Locate the cell with the specified text and output its (X, Y) center coordinate. 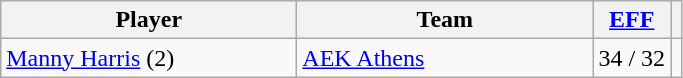
Manny Harris (2) (149, 58)
Team (445, 20)
AEK Athens (445, 58)
EFF (632, 20)
Player (149, 20)
34 / 32 (632, 58)
